Find where the given text appears and provide that cell's center as (X, Y) coordinate. 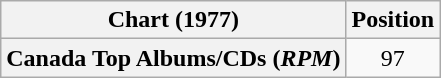
Chart (1977) (174, 20)
Position (393, 20)
97 (393, 58)
Canada Top Albums/CDs (RPM) (174, 58)
